Provide the [x, y] coordinate of the cell's center where the given text is located.  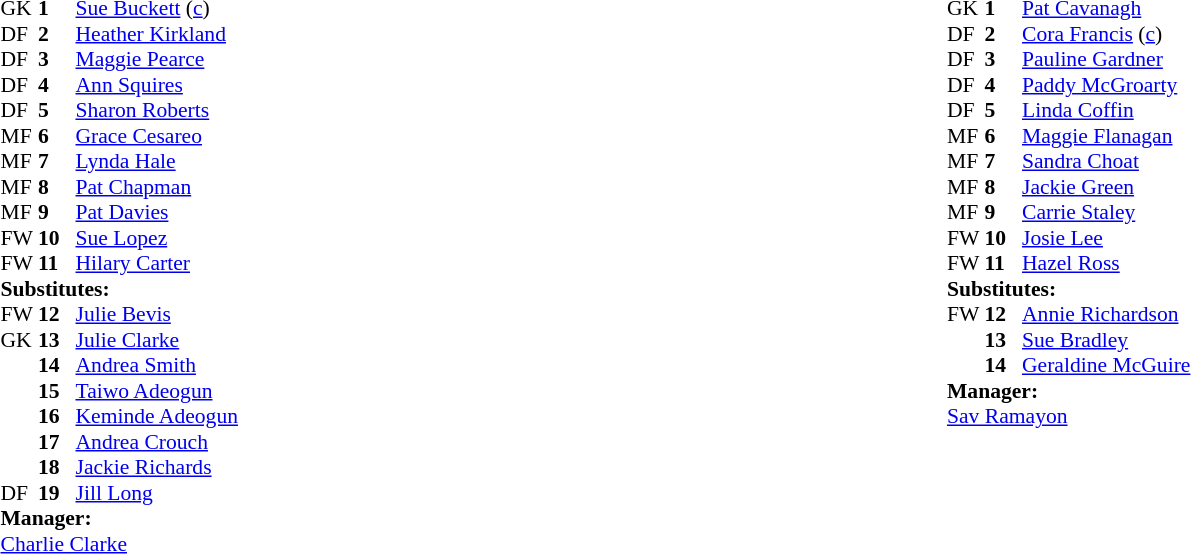
Jackie Green [1106, 187]
Grace Cesareo [157, 136]
Carrie Staley [1106, 213]
Andrea Smith [157, 365]
Maggie Pearce [157, 59]
Geraldine McGuire [1106, 365]
Taiwo Adeogun [157, 391]
15 [57, 391]
16 [57, 417]
17 [57, 442]
Hilary Carter [157, 263]
Sue Lopez [157, 238]
Sue Bradley [1106, 340]
Sav Ramayon [1068, 417]
Josie Lee [1106, 238]
18 [57, 467]
GK [19, 340]
Ann Squires [157, 85]
Keminde Adeogun [157, 417]
Annie Richardson [1106, 315]
Pauline Gardner [1106, 59]
Cora Francis (c) [1106, 34]
Jackie Richards [157, 467]
Pat Chapman [157, 187]
Julie Clarke [157, 340]
Pat Davies [157, 213]
Hazel Ross [1106, 263]
Sharon Roberts [157, 111]
Lynda Hale [157, 161]
Jill Long [157, 493]
19 [57, 493]
Paddy McGroarty [1106, 85]
Sandra Choat [1106, 161]
Julie Bevis [157, 315]
Andrea Crouch [157, 442]
Heather Kirkland [157, 34]
Maggie Flanagan [1106, 136]
Linda Coffin [1106, 111]
